Scan for the cell matching the given text and deliver its [X, Y] coordinate at center. 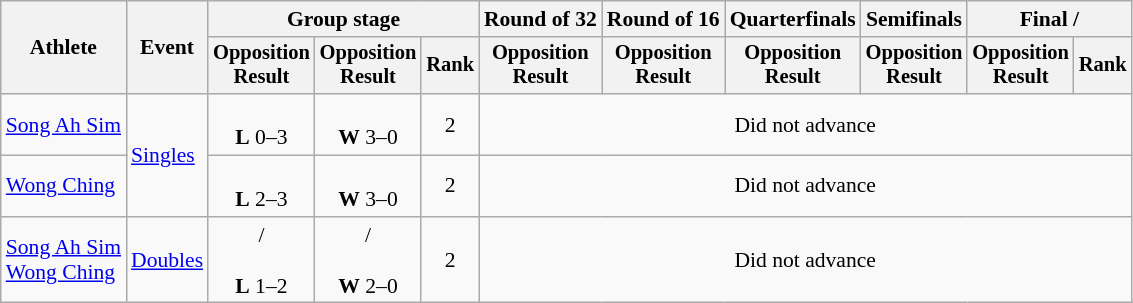
Round of 32 [540, 19]
L 0–3 [262, 124]
L 2–3 [262, 186]
Quarterfinals [793, 19]
Wong Ching [64, 186]
Semifinals [914, 19]
Group stage [344, 19]
Final / [1049, 19]
Singles [167, 155]
Event [167, 48]
Round of 16 [664, 19]
Song Ah Sim [64, 124]
Athlete [64, 48]
